Return (X, Y) of the center of cell containing provided text 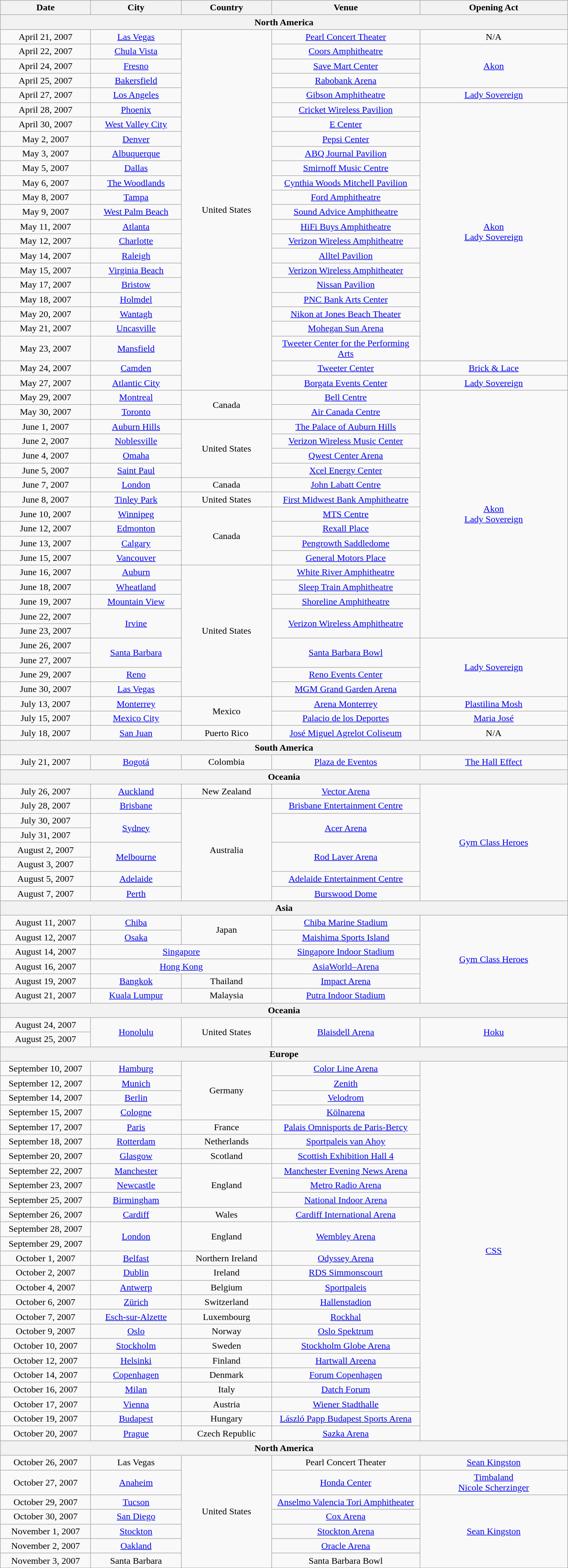
Belfast (136, 1258)
Toronto (136, 412)
Atlantic City (136, 383)
November 2, 2007 (46, 1546)
TimbalandNicole Scherzinger (494, 1482)
May 5, 2007 (46, 168)
Atlanta (136, 227)
Date (46, 8)
Paris (136, 1127)
July 13, 2007 (46, 704)
Metro Radio Arena (346, 1185)
Gibson Amphitheatre (346, 95)
Plaza de Eventos (346, 762)
Burswood Dome (346, 894)
Charlotte (136, 241)
Tweeter Center (346, 368)
August 16, 2007 (46, 966)
Nikon at Jones Beach Theater (346, 314)
Holmdel (136, 299)
July 31, 2007 (46, 835)
June 27, 2007 (46, 660)
May 18, 2007 (46, 299)
Palacio de los Deportes (346, 718)
October 1, 2007 (46, 1258)
Czech Republic (227, 1433)
August 7, 2007 (46, 894)
White River Amphitheatre (346, 572)
Hoku (494, 1032)
Manchester (136, 1171)
July 28, 2007 (46, 806)
May 23, 2007 (46, 348)
Vector Arena (346, 791)
June 22, 2007 (46, 616)
May 9, 2007 (46, 212)
Denmark (227, 1375)
Adelaide Entertainment Centre (346, 879)
First Midwest Bank Amphitheatre (346, 500)
Tampa (136, 197)
Pepsi Center (346, 139)
Acer Arena (346, 828)
Chiba (136, 923)
Cardiff International Arena (346, 1215)
Cardiff (136, 1215)
Calgary (136, 543)
May 24, 2007 (46, 368)
Dublin (136, 1273)
Blaisdell Arena (346, 1032)
Smirnoff Music Centre (346, 168)
Mexico City (136, 718)
Brick & Lace (494, 368)
Zenith (346, 1083)
Sportpaleis (346, 1287)
Irvine (136, 623)
Sweden (227, 1346)
May 15, 2007 (46, 270)
November 1, 2007 (46, 1531)
Europe (284, 1054)
Forum Copenhagen (346, 1375)
Esch-sur-Alzette (136, 1317)
May 17, 2007 (46, 285)
July 30, 2007 (46, 820)
Singapore Indoor Stadium (346, 952)
Noblesville (136, 441)
June 2, 2007 (46, 441)
June 15, 2007 (46, 558)
August 11, 2007 (46, 923)
May 30, 2007 (46, 412)
June 10, 2007 (46, 514)
South America (284, 748)
September 26, 2007 (46, 1215)
Netherlands (227, 1142)
Vienna (136, 1404)
West Palm Beach (136, 212)
Cynthia Woods Mitchell Pavilion (346, 183)
Kuala Lumpur (136, 996)
Oracle Arena (346, 1546)
April 28, 2007 (46, 110)
Sydney (136, 828)
June 13, 2007 (46, 543)
Shoreline Amphitheatre (346, 602)
Rotterdam (136, 1142)
Newcastle (136, 1185)
Munich (136, 1083)
June 30, 2007 (46, 689)
Auburn Hills (136, 427)
August 21, 2007 (46, 996)
June 26, 2007 (46, 645)
Opening Act (494, 8)
June 16, 2007 (46, 572)
Helsinki (136, 1361)
Glasgow (136, 1156)
Perth (136, 894)
Stockholm Globe Arena (346, 1346)
Switzerland (227, 1302)
Osaka (136, 937)
June 23, 2007 (46, 631)
June 12, 2007 (46, 529)
May 12, 2007 (46, 241)
Anselmo Valencia Tori Amphitheater (346, 1502)
Wantagh (136, 314)
June 18, 2007 (46, 587)
Finland (227, 1361)
Oakland (136, 1546)
September 23, 2007 (46, 1185)
October 20, 2007 (46, 1433)
May 2, 2007 (46, 139)
Ford Amphitheatre (346, 197)
October 26, 2007 (46, 1463)
June 5, 2007 (46, 470)
Ireland (227, 1273)
Wiener Stadthalle (346, 1404)
Reno Events Center (346, 675)
Mansfield (136, 348)
Luxembourg (227, 1317)
Honda Center (346, 1482)
San Diego (136, 1517)
Palais Omnisports de Paris-Bercy (346, 1127)
Air Canada Centre (346, 412)
Wembley Arena (346, 1236)
Alltel Pavilion (346, 256)
Brisbane (136, 806)
Bakersfield (136, 81)
Tweeter Center for the Performing Arts (346, 348)
October 7, 2007 (46, 1317)
Cologne (136, 1112)
Belgium (227, 1287)
Norway (227, 1331)
Chula Vista (136, 51)
Italy (227, 1390)
Mohegan Sun Arena (346, 329)
Impact Arena (346, 981)
October 17, 2007 (46, 1404)
Scotland (227, 1156)
The Hall Effect (494, 762)
Budapest (136, 1419)
José Miguel Agrelot Coliseum (346, 733)
April 24, 2007 (46, 66)
Plastilina Mosh (494, 704)
Monterrey (136, 704)
October 14, 2007 (46, 1375)
Stockholm (136, 1346)
HiFi Buys Amphitheatre (346, 227)
Auckland (136, 791)
Melbourne (136, 857)
May 27, 2007 (46, 383)
May 29, 2007 (46, 397)
Rockhal (346, 1317)
September 29, 2007 (46, 1244)
Winnipeg (136, 514)
Stockton (136, 1531)
László Papp Budapest Sports Arena (346, 1419)
Camden (136, 368)
June 19, 2007 (46, 602)
July 18, 2007 (46, 733)
Fresno (136, 66)
Bogotá (136, 762)
August 14, 2007 (46, 952)
Sazka Arena (346, 1433)
MTS Centre (346, 514)
May 21, 2007 (46, 329)
Germany (227, 1090)
Prague (136, 1433)
Australia (227, 850)
Hungary (227, 1419)
Nissan Pavilion (346, 285)
Dallas (136, 168)
July 15, 2007 (46, 718)
Cox Arena (346, 1517)
Velodrom (346, 1098)
Birmingham (136, 1200)
Edmonton (136, 529)
Xcel Energy Center (346, 470)
April 27, 2007 (46, 95)
Borgata Events Center (346, 383)
June 8, 2007 (46, 500)
September 18, 2007 (46, 1142)
October 12, 2007 (46, 1361)
Oslo Spektrum (346, 1331)
Los Angeles (136, 95)
Rabobank Arena (346, 81)
Oslo (136, 1331)
Thailand (227, 981)
Northern Ireland (227, 1258)
MGM Grand Garden Arena (346, 689)
Phoenix (136, 110)
Manchester Evening News Arena (346, 1171)
June 4, 2007 (46, 456)
Berlin (136, 1098)
Hallenstadion (346, 1302)
September 17, 2007 (46, 1127)
Stockton Arena (346, 1531)
Coors Amphitheatre (346, 51)
April 30, 2007 (46, 124)
May 8, 2007 (46, 197)
Virginia Beach (136, 270)
August 3, 2007 (46, 864)
Sportpaleis van Ahoy (346, 1142)
Rod Laver Arena (346, 857)
May 3, 2007 (46, 153)
April 21, 2007 (46, 37)
August 19, 2007 (46, 981)
Colombia (227, 762)
Asia (284, 908)
RDS Simmonscourt (346, 1273)
Tinley Park (136, 500)
Hamburg (136, 1068)
Venue (346, 8)
Auburn (136, 572)
Reno (136, 675)
Qwest Center Arena (346, 456)
October 4, 2007 (46, 1287)
Rexall Place (346, 529)
Cricket Wireless Pavilion (346, 110)
Anaheim (136, 1482)
Denver (136, 139)
Vancouver (136, 558)
October 30, 2007 (46, 1517)
Honolulu (136, 1032)
AsiaWorld–Arena (346, 966)
CSS (494, 1251)
May 6, 2007 (46, 183)
Country (227, 8)
Wheatland (136, 587)
September 20, 2007 (46, 1156)
ABQ Journal Pavilion (346, 153)
August 5, 2007 (46, 879)
The Palace of Auburn Hills (346, 427)
October 10, 2007 (46, 1346)
Chiba Marine Stadium (346, 923)
National Indoor Arena (346, 1200)
July 21, 2007 (46, 762)
November 3, 2007 (46, 1560)
Maria José (494, 718)
Copenhagen (136, 1375)
June 1, 2007 (46, 427)
Bristow (136, 285)
Pengrowth Saddledome (346, 543)
September 12, 2007 (46, 1083)
Malaysia (227, 996)
September 22, 2007 (46, 1171)
May 20, 2007 (46, 314)
Uncasville (136, 329)
October 19, 2007 (46, 1419)
Albuquerque (136, 153)
Verizon Wireless Amphitheater (346, 270)
October 29, 2007 (46, 1502)
Putra Indoor Stadium (346, 996)
General Motors Place (346, 558)
E Center (346, 124)
Mexico (227, 711)
July 26, 2007 (46, 791)
Odyssey Arena (346, 1258)
Montreal (136, 397)
Brisbane Entertainment Centre (346, 806)
San Juan (136, 733)
April 22, 2007 (46, 51)
Austria (227, 1404)
Adelaide (136, 879)
Color Line Arena (346, 1068)
City (136, 8)
September 28, 2007 (46, 1229)
Raleigh (136, 256)
September 25, 2007 (46, 1200)
June 29, 2007 (46, 675)
June 7, 2007 (46, 485)
August 2, 2007 (46, 850)
Sound Advice Amphitheatre (346, 212)
October 9, 2007 (46, 1331)
October 2, 2007 (46, 1273)
France (227, 1127)
Tucson (136, 1502)
Scottish Exhibition Hall 4 (346, 1156)
Milan (136, 1390)
Hong Kong (181, 966)
Datch Forum (346, 1390)
May 11, 2007 (46, 227)
Mountain View (136, 602)
Wales (227, 1215)
August 12, 2007 (46, 937)
New Zealand (227, 791)
Bell Centre (346, 397)
April 25, 2007 (46, 81)
The Woodlands (136, 183)
October 27, 2007 (46, 1482)
October 16, 2007 (46, 1390)
Arena Monterrey (346, 704)
Sleep Train Amphitheatre (346, 587)
Omaha (136, 456)
Puerto Rico (227, 733)
Bangkok (136, 981)
September 14, 2007 (46, 1098)
Akon (494, 66)
September 10, 2007 (46, 1068)
Antwerp (136, 1287)
Verizon Wireless Music Center (346, 441)
Zürich (136, 1302)
John Labatt Centre (346, 485)
Save Mart Center (346, 66)
Singapore (181, 952)
Kölnarena (346, 1112)
Japan (227, 930)
May 14, 2007 (46, 256)
PNC Bank Arts Center (346, 299)
October 6, 2007 (46, 1302)
Saint Paul (136, 470)
August 24, 2007 (46, 1025)
Maishima Sports Island (346, 937)
Hartwall Areena (346, 1361)
August 25, 2007 (46, 1039)
West Valley City (136, 124)
September 15, 2007 (46, 1112)
